Determine the (x, y) coordinate at the center of the cell enclosing the given text.  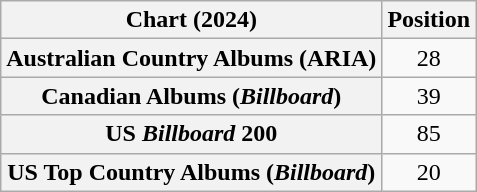
US Billboard 200 (192, 134)
28 (429, 58)
Australian Country Albums (ARIA) (192, 58)
39 (429, 96)
85 (429, 134)
20 (429, 172)
Canadian Albums (Billboard) (192, 96)
Position (429, 20)
US Top Country Albums (Billboard) (192, 172)
Chart (2024) (192, 20)
